Detect which cell encompasses the target text, then output its [x, y] center coordinate. 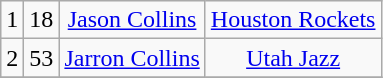
1 [12, 20]
Jason Collins [132, 20]
Houston Rockets [293, 20]
Jarron Collins [132, 58]
2 [12, 58]
Utah Jazz [293, 58]
53 [42, 58]
18 [42, 20]
